For the text-containing cell, return its midpoint in (x, y) coordinate format. 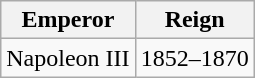
Napoleon III (68, 58)
Reign (194, 20)
Emperor (68, 20)
1852–1870 (194, 58)
